Identify which cell holds the provided text, then report its [X, Y] central coordinate. 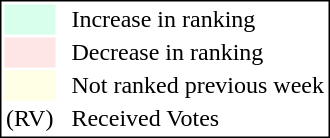
Increase in ranking [198, 19]
Received Votes [198, 119]
Not ranked previous week [198, 85]
Decrease in ranking [198, 53]
(RV) [29, 119]
